Capture the cell that displays the provided text and extract its [X, Y] central coordinate. 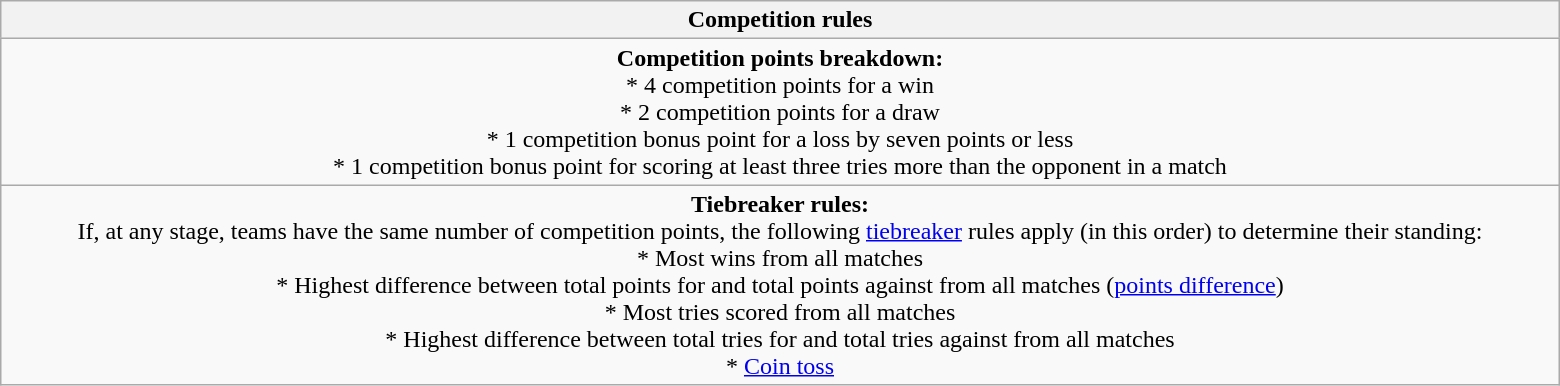
Competition rules [780, 20]
